Capture the cell that displays the provided text and extract its [x, y] central coordinate. 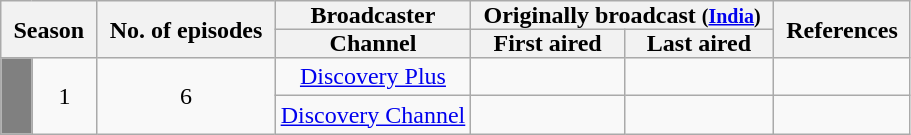
Broadcaster [373, 15]
No. of episodes [186, 30]
Discovery Plus [373, 77]
1 [64, 96]
References [842, 30]
Season [49, 30]
6 [186, 96]
First aired [548, 43]
Channel [373, 43]
Discovery Channel [373, 115]
Last aired [698, 43]
Originally broadcast (India) [622, 15]
